Locate the cell with the specified text and output its (X, Y) center coordinate. 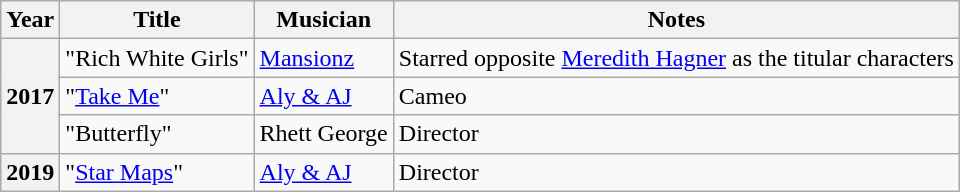
Musician (324, 20)
Mansionz (324, 58)
"Rich White Girls" (157, 58)
2019 (30, 172)
"Take Me" (157, 96)
Starred opposite Meredith Hagner as the titular characters (676, 58)
2017 (30, 96)
Title (157, 20)
Year (30, 20)
Rhett George (324, 134)
"Butterfly" (157, 134)
Cameo (676, 96)
Notes (676, 20)
"Star Maps" (157, 172)
